Provide the (X, Y) coordinate of the cell's center where the given text is located.  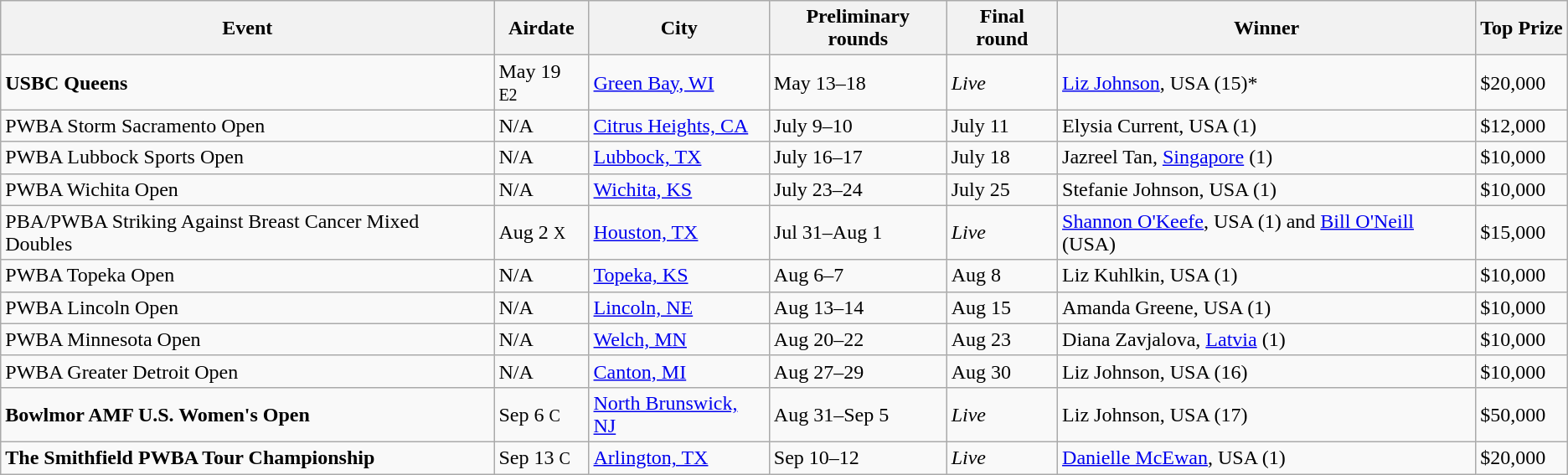
USBC Queens (248, 82)
Top Prize (1521, 28)
Green Bay, WI (678, 82)
Amanda Greene, USA (1) (1266, 307)
Topeka, KS (678, 276)
July 9–10 (858, 126)
PWBA Topeka Open (248, 276)
Aug 31–Sep 5 (858, 414)
PWBA Greater Detroit Open (248, 371)
PWBA Storm Sacramento Open (248, 126)
July 16–17 (858, 157)
July 25 (1002, 189)
North Brunswick, NJ (678, 414)
PWBA Lincoln Open (248, 307)
$15,000 (1521, 233)
Liz Johnson, USA (16) (1266, 371)
City (678, 28)
Shannon O'Keefe, USA (1) and Bill O'Neill (USA) (1266, 233)
Liz Johnson, USA (17) (1266, 414)
Aug 30 (1002, 371)
Lubbock, TX (678, 157)
Citrus Heights, CA (678, 126)
Jul 31–Aug 1 (858, 233)
Aug 13–14 (858, 307)
Lincoln, NE (678, 307)
Aug 8 (1002, 276)
Sep 10–12 (858, 457)
Elysia Current, USA (1) (1266, 126)
Aug 2 X (541, 233)
$12,000 (1521, 126)
Aug 27–29 (858, 371)
July 11 (1002, 126)
Aug 23 (1002, 339)
PWBA Minnesota Open (248, 339)
July 23–24 (858, 189)
Danielle McEwan, USA (1) (1266, 457)
Jazreel Tan, Singapore (1) (1266, 157)
Arlington, TX (678, 457)
Canton, MI (678, 371)
July 18 (1002, 157)
PWBA Wichita Open (248, 189)
Wichita, KS (678, 189)
Liz Johnson, USA (15)* (1266, 82)
Stefanie Johnson, USA (1) (1266, 189)
May 13–18 (858, 82)
Preliminary rounds (858, 28)
PWBA Lubbock Sports Open (248, 157)
Winner (1266, 28)
Bowlmor AMF U.S. Women's Open (248, 414)
Aug 15 (1002, 307)
Liz Kuhlkin, USA (1) (1266, 276)
Aug 6–7 (858, 276)
Sep 13 C (541, 457)
Sep 6 C (541, 414)
Houston, TX (678, 233)
Airdate (541, 28)
Diana Zavjalova, Latvia (1) (1266, 339)
$50,000 (1521, 414)
Final round (1002, 28)
May 19 E2 (541, 82)
Welch, MN (678, 339)
Aug 20–22 (858, 339)
PBA/PWBA Striking Against Breast Cancer Mixed Doubles (248, 233)
The Smithfield PWBA Tour Championship (248, 457)
Event (248, 28)
